Output the (x, y) coordinate of the center of the cell containing the given text.  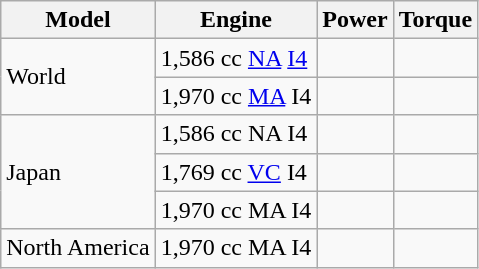
North America (78, 248)
Model (78, 20)
World (78, 77)
Power (355, 20)
Engine (236, 20)
Torque (435, 20)
Japan (78, 172)
1,769 cc VC I4 (236, 172)
